Detect which cell encompasses the target text, then output its [x, y] center coordinate. 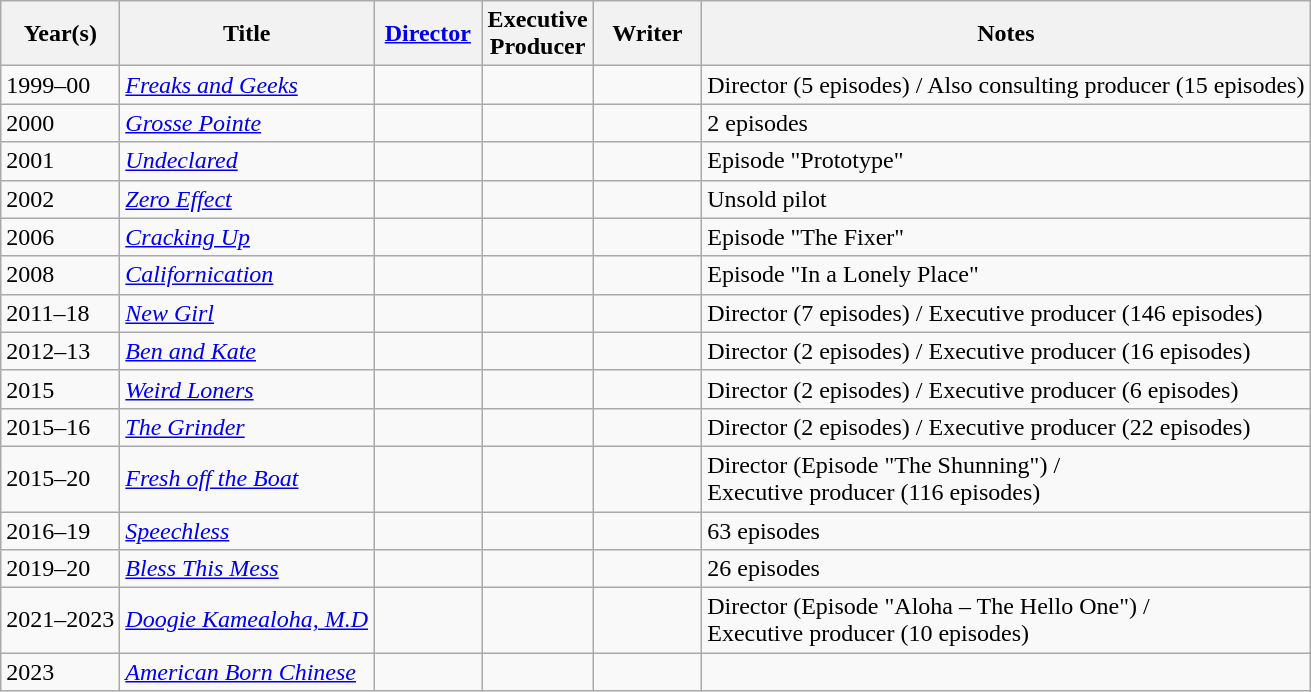
Freaks and Geeks [247, 85]
2019–20 [60, 569]
Speechless [247, 531]
2002 [60, 199]
ExecutiveProducer [538, 34]
2015 [60, 389]
Director (Episode "The Shunning") /Executive producer (116 episodes) [1006, 478]
Doogie Kamealoha, M.D [247, 620]
2015–20 [60, 478]
Episode "Prototype" [1006, 161]
Cracking Up [247, 237]
2 episodes [1006, 123]
Director (7 episodes) / Executive producer (146 episodes) [1006, 313]
2008 [60, 275]
2000 [60, 123]
New Girl [247, 313]
Director (Episode "Aloha – The Hello One") /Executive producer (10 episodes) [1006, 620]
Episode "In a Lonely Place" [1006, 275]
2016–19 [60, 531]
Zero Effect [247, 199]
Bless This Mess [247, 569]
Director (2 episodes) / Executive producer (22 episodes) [1006, 427]
American Born Chinese [247, 672]
2015–16 [60, 427]
2011–18 [60, 313]
Fresh off the Boat [247, 478]
Director (2 episodes) / Executive producer (6 episodes) [1006, 389]
Director (2 episodes) / Executive producer (16 episodes) [1006, 351]
2021–2023 [60, 620]
Notes [1006, 34]
Writer [648, 34]
2012–13 [60, 351]
Californication [247, 275]
26 episodes [1006, 569]
Weird Loners [247, 389]
2023 [60, 672]
1999–00 [60, 85]
Episode "The Fixer" [1006, 237]
Year(s) [60, 34]
2001 [60, 161]
Undeclared [247, 161]
Director [428, 34]
Title [247, 34]
2006 [60, 237]
The Grinder [247, 427]
Unsold pilot [1006, 199]
Grosse Pointe [247, 123]
Director (5 episodes) / Also consulting producer (15 episodes) [1006, 85]
Ben and Kate [247, 351]
63 episodes [1006, 531]
